Detect which cell encompasses the target text, then output its (x, y) center coordinate. 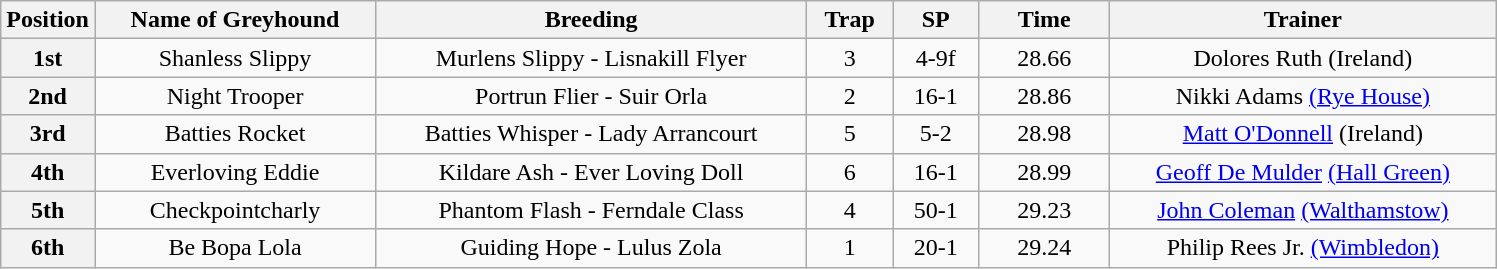
5 (850, 134)
SP (936, 20)
3 (850, 58)
1st (48, 58)
Batties Whisper - Lady Arrancourt (592, 134)
Night Trooper (234, 96)
Batties Rocket (234, 134)
5-2 (936, 134)
Kildare Ash - Ever Loving Doll (592, 172)
6th (48, 248)
2nd (48, 96)
50-1 (936, 210)
Dolores Ruth (Ireland) (1303, 58)
Nikki Adams (Rye House) (1303, 96)
Portrun Flier - Suir Orla (592, 96)
28.86 (1044, 96)
Name of Greyhound (234, 20)
5th (48, 210)
3rd (48, 134)
Be Bopa Lola (234, 248)
6 (850, 172)
Trap (850, 20)
20-1 (936, 248)
1 (850, 248)
Shanless Slippy (234, 58)
4th (48, 172)
Matt O'Donnell (Ireland) (1303, 134)
Guiding Hope - Lulus Zola (592, 248)
Checkpointcharly (234, 210)
Murlens Slippy - Lisnakill Flyer (592, 58)
28.98 (1044, 134)
Everloving Eddie (234, 172)
Trainer (1303, 20)
Philip Rees Jr. (Wimbledon) (1303, 248)
Position (48, 20)
28.99 (1044, 172)
29.23 (1044, 210)
Time (1044, 20)
John Coleman (Walthamstow) (1303, 210)
2 (850, 96)
Breeding (592, 20)
Phantom Flash - Ferndale Class (592, 210)
4-9f (936, 58)
29.24 (1044, 248)
Geoff De Mulder (Hall Green) (1303, 172)
4 (850, 210)
28.66 (1044, 58)
